Determine the (x, y) coordinate at the center of the cell enclosing the given text.  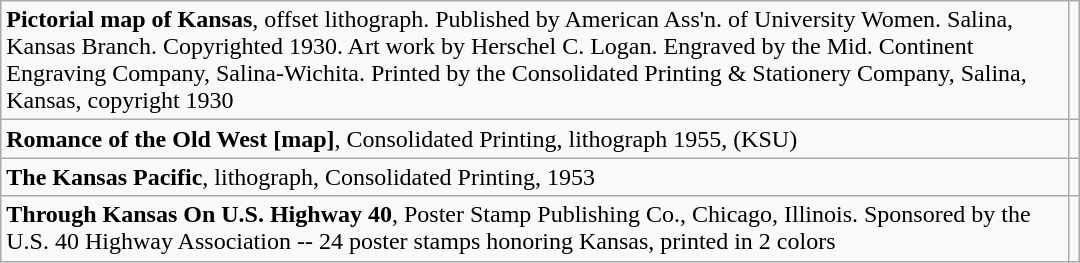
Romance of the Old West [map], Consolidated Printing, lithograph 1955, (KSU) (534, 139)
The Kansas Pacific, lithograph, Consolidated Printing, 1953 (534, 177)
